Determine the [X, Y] coordinate at the center of the cell enclosing the given text.  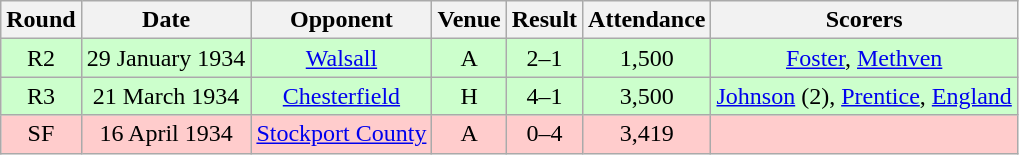
Date [166, 20]
R3 [41, 96]
H [469, 96]
16 April 1934 [166, 134]
3,419 [647, 134]
Chesterfield [342, 96]
29 January 1934 [166, 58]
1,500 [647, 58]
Scorers [864, 20]
Walsall [342, 58]
Stockport County [342, 134]
Result [544, 20]
4–1 [544, 96]
Opponent [342, 20]
Round [41, 20]
0–4 [544, 134]
R2 [41, 58]
Foster, Methven [864, 58]
Venue [469, 20]
Attendance [647, 20]
2–1 [544, 58]
Johnson (2), Prentice, England [864, 96]
SF [41, 134]
21 March 1934 [166, 96]
3,500 [647, 96]
